Return the (x, y) coordinate for the center point of the cell that contains the specified text.  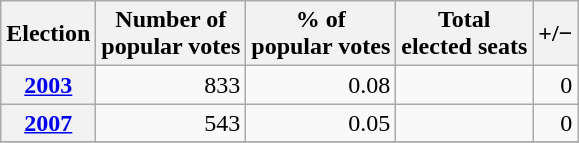
0.08 (321, 85)
2007 (48, 123)
Election (48, 34)
543 (171, 123)
Totalelected seats (464, 34)
% ofpopular votes (321, 34)
833 (171, 85)
+/− (556, 34)
2003 (48, 85)
0.05 (321, 123)
Number ofpopular votes (171, 34)
